Search for the cell housing the specified text and yield its [X, Y] center coordinate. 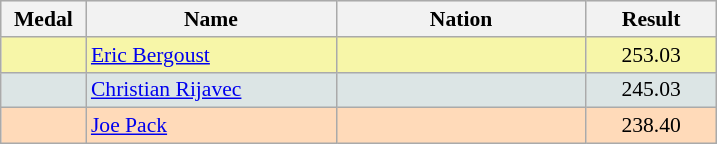
Eric Bergoust [211, 55]
245.03 [651, 90]
238.40 [651, 126]
Medal [44, 19]
Result [651, 19]
Nation [461, 19]
Christian Rijavec [211, 90]
Name [211, 19]
Joe Pack [211, 126]
253.03 [651, 55]
